From the cell containing the given text, extract its center point as [X, Y] coordinate. 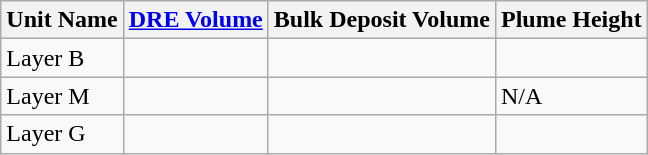
Layer G [62, 134]
Bulk Deposit Volume [382, 20]
Unit Name [62, 20]
DRE Volume [196, 20]
N/A [571, 96]
Layer M [62, 96]
Plume Height [571, 20]
Layer B [62, 58]
